Extract the [x, y] coordinate from the center of the cell holding the provided text.  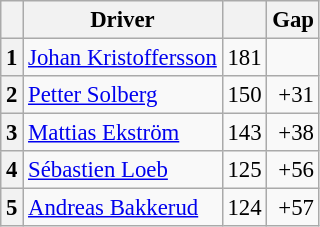
5 [12, 208]
125 [244, 170]
+56 [293, 170]
Gap [293, 20]
Petter Solberg [122, 95]
3 [12, 133]
Sébastien Loeb [122, 170]
+31 [293, 95]
2 [12, 95]
Johan Kristoffersson [122, 58]
181 [244, 58]
150 [244, 95]
4 [12, 170]
Mattias Ekström [122, 133]
124 [244, 208]
+57 [293, 208]
Driver [122, 20]
143 [244, 133]
1 [12, 58]
Andreas Bakkerud [122, 208]
+38 [293, 133]
